Extract the [x, y] coordinate from the center of the cell holding the provided text.  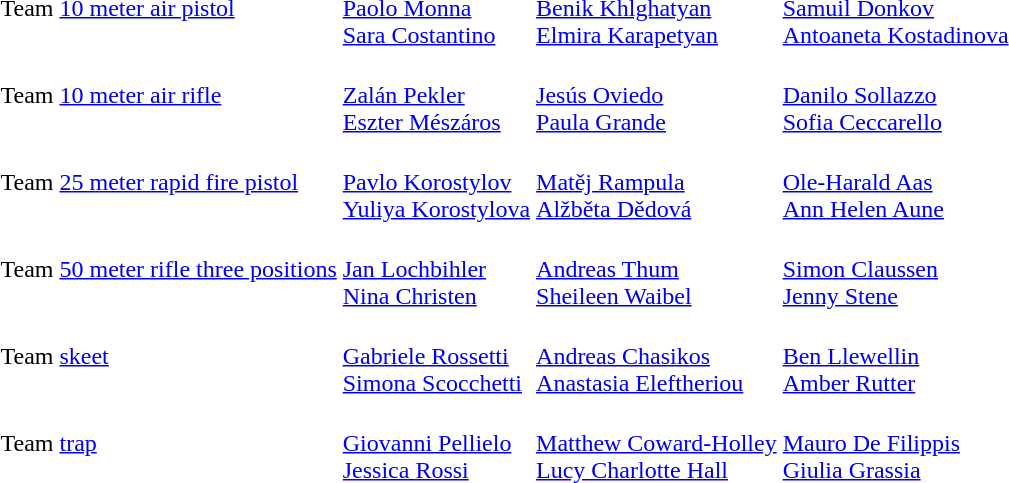
Matěj RampulaAlžběta Dědová [657, 182]
Gabriele RossettiSimona Scocchetti [436, 356]
Andreas ChasikosAnastasia Eleftheriou [657, 356]
Andreas ThumSheileen Waibel [657, 269]
Zalán PeklerEszter Mészáros [436, 95]
Jesús OviedoPaula Grande [657, 95]
Jan LochbihlerNina Christen [436, 269]
Pavlo KorostylovYuliya Korostylova [436, 182]
